Search for the cell housing the specified text and yield its [X, Y] center coordinate. 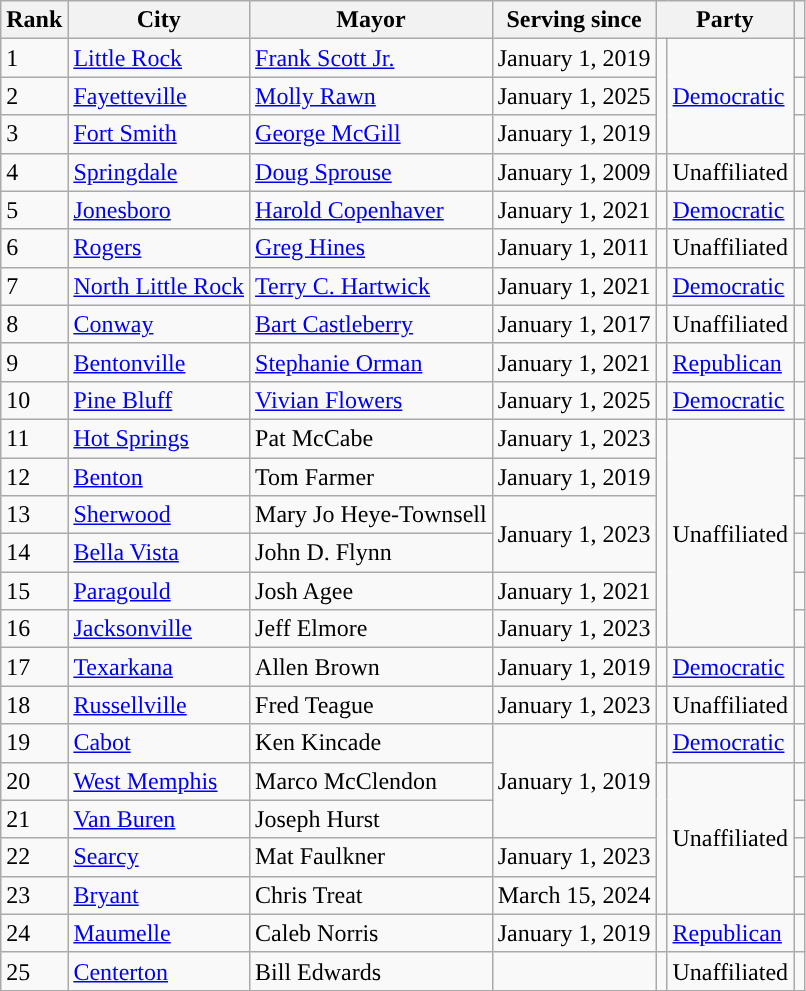
17 [34, 667]
Springdale [159, 172]
Allen Brown [372, 667]
Bill Edwards [372, 971]
Rank [34, 20]
Benton [159, 477]
11 [34, 438]
Bart Castleberry [372, 324]
24 [34, 933]
January 1, 2017 [574, 324]
10 [34, 400]
Josh Agee [372, 591]
12 [34, 477]
Cabot [159, 743]
1 [34, 58]
13 [34, 515]
19 [34, 743]
Marco McClendon [372, 781]
Harold Copenhaver [372, 210]
Hot Springs [159, 438]
Pine Bluff [159, 400]
21 [34, 819]
Fred Teague [372, 705]
Stephanie Orman [372, 362]
West Memphis [159, 781]
Bryant [159, 895]
Rogers [159, 248]
Van Buren [159, 819]
3 [34, 134]
John D. Flynn [372, 553]
Jonesboro [159, 210]
Sherwood [159, 515]
Jacksonville [159, 629]
Terry C. Hartwick [372, 286]
Little Rock [159, 58]
8 [34, 324]
5 [34, 210]
Chris Treat [372, 895]
January 1, 2009 [574, 172]
Joseph Hurst [372, 819]
7 [34, 286]
Russellville [159, 705]
Molly Rawn [372, 96]
20 [34, 781]
Pat McCabe [372, 438]
Texarkana [159, 667]
Serving since [574, 20]
Conway [159, 324]
Ken Kincade [372, 743]
Caleb Norris [372, 933]
6 [34, 248]
North Little Rock [159, 286]
4 [34, 172]
18 [34, 705]
Centerton [159, 971]
Mat Faulkner [372, 857]
23 [34, 895]
Mayor [372, 20]
March 15, 2024 [574, 895]
Jeff Elmore [372, 629]
Doug Sprouse [372, 172]
Vivian Flowers [372, 400]
Party [725, 20]
14 [34, 553]
Maumelle [159, 933]
9 [34, 362]
Paragould [159, 591]
Bentonville [159, 362]
25 [34, 971]
15 [34, 591]
Frank Scott Jr. [372, 58]
George McGill [372, 134]
Greg Hines [372, 248]
22 [34, 857]
Fort Smith [159, 134]
January 1, 2011 [574, 248]
2 [34, 96]
Searcy [159, 857]
Mary Jo Heye-Townsell [372, 515]
Tom Farmer [372, 477]
16 [34, 629]
Bella Vista [159, 553]
City [159, 20]
Fayetteville [159, 96]
